Extract the (X, Y) coordinate from the center of the cell holding the provided text.  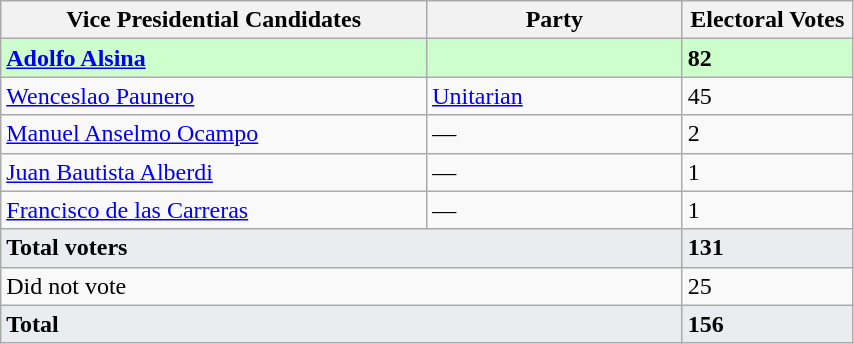
Vice Presidential Candidates (214, 20)
Juan Bautista Alberdi (214, 172)
82 (767, 58)
Wenceslao Paunero (214, 96)
Total (342, 324)
131 (767, 248)
Francisco de las Carreras (214, 210)
Unitarian (554, 96)
Adolfo Alsina (214, 58)
Party (554, 20)
Manuel Anselmo Ocampo (214, 134)
45 (767, 96)
156 (767, 324)
2 (767, 134)
25 (767, 286)
Total voters (342, 248)
Did not vote (342, 286)
Electoral Votes (767, 20)
